For the text-containing cell, return its midpoint in (X, Y) coordinate format. 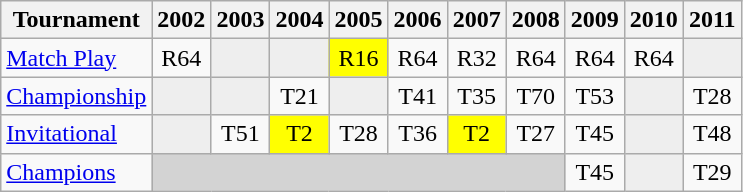
Invitational (76, 134)
Tournament (76, 20)
T53 (594, 96)
Champions (76, 172)
2011 (712, 20)
T48 (712, 134)
T21 (300, 96)
2008 (536, 20)
T51 (240, 134)
R32 (476, 58)
2003 (240, 20)
T27 (536, 134)
2002 (182, 20)
2009 (594, 20)
T70 (536, 96)
2005 (358, 20)
T41 (418, 96)
R16 (358, 58)
2010 (654, 20)
T29 (712, 172)
Match Play (76, 58)
2004 (300, 20)
T36 (418, 134)
2006 (418, 20)
T35 (476, 96)
Championship (76, 96)
2007 (476, 20)
